Detect which cell encompasses the target text, then output its [x, y] center coordinate. 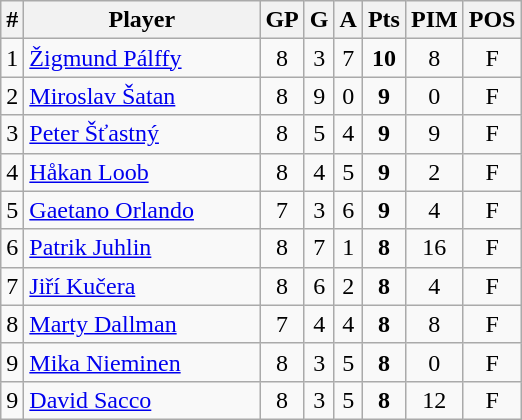
Patrik Juhlin [142, 248]
16 [434, 248]
Player [142, 20]
12 [434, 400]
PIM [434, 20]
Marty Dallman [142, 324]
Miroslav Šatan [142, 96]
10 [384, 58]
Jiří Kučera [142, 286]
Peter Šťastný [142, 134]
GP [282, 20]
David Sacco [142, 400]
G [319, 20]
Žigmund Pálffy [142, 58]
A [348, 20]
Håkan Loob [142, 172]
# [12, 20]
POS [492, 20]
Mika Nieminen [142, 362]
Gaetano Orlando [142, 210]
Pts [384, 20]
